Determine the (X, Y) coordinate at the center of the cell enclosing the given text.  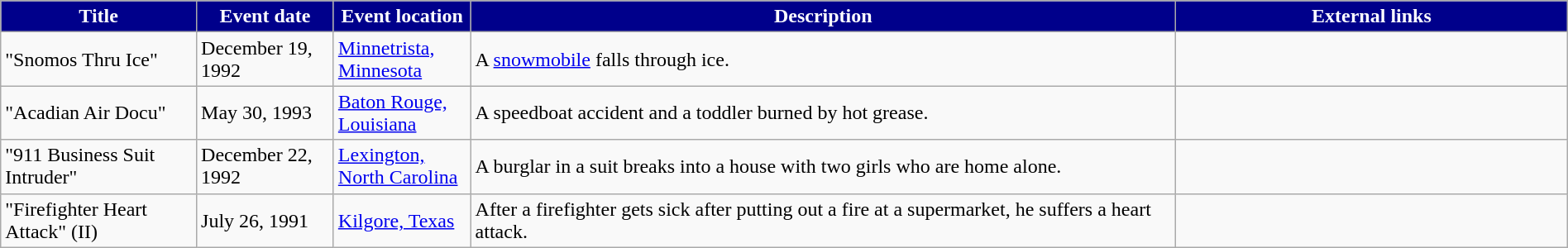
A speedboat accident and a toddler burned by hot grease. (824, 112)
External links (1372, 17)
Title (99, 17)
Baton Rouge, Louisiana (402, 112)
Lexington, North Carolina (402, 167)
December 22, 1992 (265, 167)
Event date (265, 17)
Event location (402, 17)
"Acadian Air Docu" (99, 112)
A burglar in a suit breaks into a house with two girls who are home alone. (824, 167)
"911 Business Suit Intruder" (99, 167)
A snowmobile falls through ice. (824, 60)
Kilgore, Texas (402, 220)
After a firefighter gets sick after putting out a fire at a supermarket, he suffers a heart attack. (824, 220)
"Firefighter Heart Attack" (II) (99, 220)
December 19, 1992 (265, 60)
May 30, 1993 (265, 112)
Description (824, 17)
"Snomos Thru Ice" (99, 60)
Minnetrista, Minnesota (402, 60)
July 26, 1991 (265, 220)
